Identify which cell holds the provided text, then report its [X, Y] central coordinate. 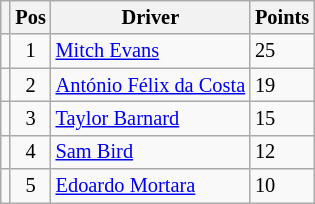
3 [30, 118]
António Félix da Costa [150, 85]
2 [30, 85]
Points [282, 17]
Pos [30, 17]
15 [282, 118]
19 [282, 85]
Mitch Evans [150, 51]
Driver [150, 17]
12 [282, 152]
1 [30, 51]
Sam Bird [150, 152]
10 [282, 186]
5 [30, 186]
Taylor Barnard [150, 118]
4 [30, 152]
Edoardo Mortara [150, 186]
25 [282, 51]
